For the text-containing cell, return its midpoint in (X, Y) coordinate format. 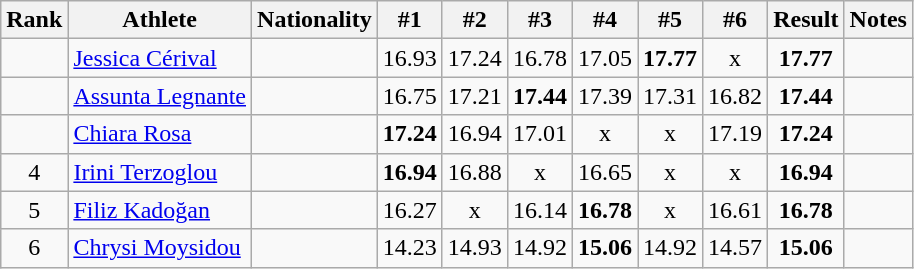
Irini Terzoglou (160, 172)
14.57 (736, 248)
Jessica Cérival (160, 58)
#5 (670, 20)
Filiz Kadoğan (160, 210)
Chiara Rosa (160, 134)
Result (806, 20)
14.93 (474, 248)
5 (34, 210)
4 (34, 172)
Notes (878, 20)
16.88 (474, 172)
16.75 (410, 96)
16.82 (736, 96)
Nationality (315, 20)
16.93 (410, 58)
#1 (410, 20)
16.61 (736, 210)
16.14 (540, 210)
17.21 (474, 96)
16.65 (604, 172)
17.39 (604, 96)
6 (34, 248)
#6 (736, 20)
#3 (540, 20)
14.23 (410, 248)
17.05 (604, 58)
17.31 (670, 96)
16.27 (410, 210)
Athlete (160, 20)
#4 (604, 20)
17.19 (736, 134)
#2 (474, 20)
Chrysi Moysidou (160, 248)
Assunta Legnante (160, 96)
Rank (34, 20)
17.01 (540, 134)
